For the text-containing cell, return its midpoint in [x, y] coordinate format. 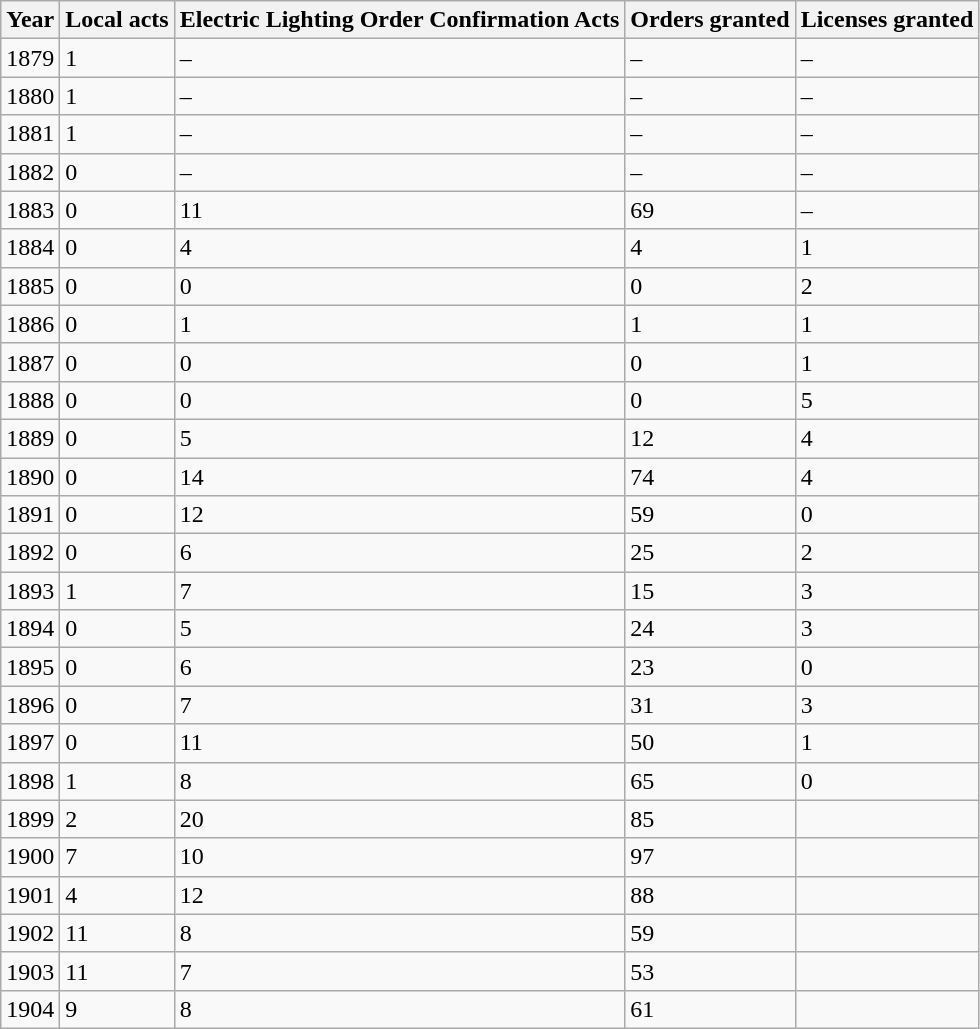
1898 [30, 781]
1897 [30, 743]
1883 [30, 210]
1894 [30, 629]
1882 [30, 172]
88 [710, 895]
74 [710, 477]
85 [710, 819]
1879 [30, 58]
1880 [30, 96]
20 [400, 819]
65 [710, 781]
61 [710, 1009]
1884 [30, 248]
53 [710, 971]
1892 [30, 553]
9 [117, 1009]
69 [710, 210]
10 [400, 857]
1904 [30, 1009]
1881 [30, 134]
1900 [30, 857]
1895 [30, 667]
Licenses granted [887, 20]
1899 [30, 819]
1896 [30, 705]
1890 [30, 477]
1888 [30, 400]
Local acts [117, 20]
50 [710, 743]
Electric Lighting Order Confirmation Acts [400, 20]
Orders granted [710, 20]
1901 [30, 895]
1889 [30, 438]
97 [710, 857]
1887 [30, 362]
1893 [30, 591]
31 [710, 705]
23 [710, 667]
1886 [30, 324]
1903 [30, 971]
15 [710, 591]
24 [710, 629]
Year [30, 20]
1902 [30, 933]
1891 [30, 515]
1885 [30, 286]
25 [710, 553]
14 [400, 477]
